Find where the given text appears and provide that cell's center as (X, Y) coordinate. 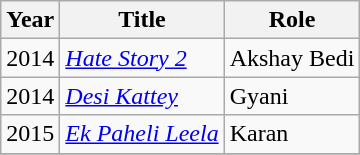
2015 (30, 134)
Ek Paheli Leela (142, 134)
Karan (292, 134)
Desi Kattey (142, 96)
Role (292, 20)
Akshay Bedi (292, 58)
Year (30, 20)
Hate Story 2 (142, 58)
Title (142, 20)
Gyani (292, 96)
